Find where the given text appears and provide that cell's center as [X, Y] coordinate. 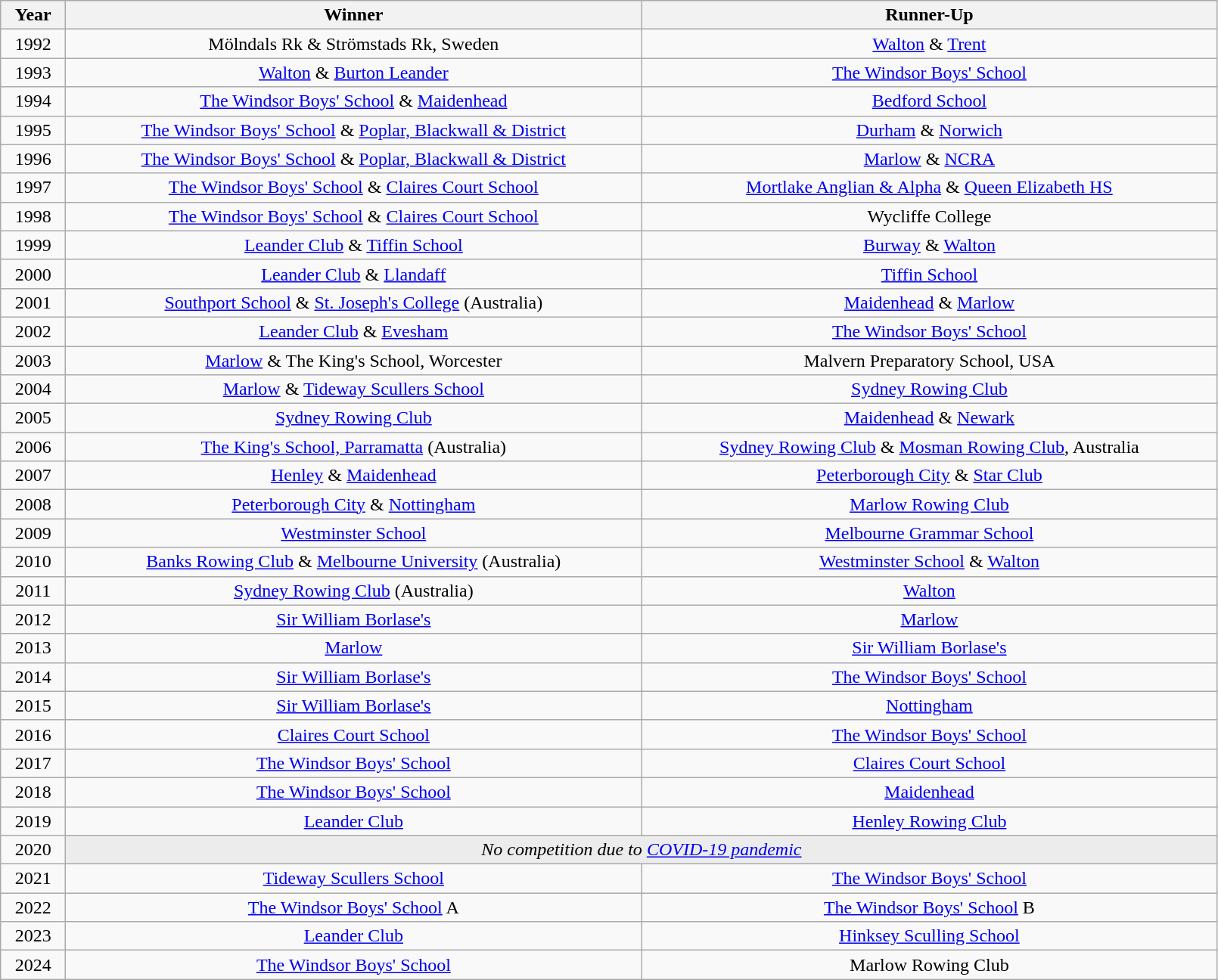
Year [33, 15]
2007 [33, 476]
Leander Club & Llandaff [354, 274]
1996 [33, 159]
Southport School & St. Joseph's College (Australia) [354, 302]
2016 [33, 734]
2009 [33, 533]
The Windsor Boys' School & Maidenhead [354, 101]
Henley & Maidenhead [354, 476]
Walton [929, 591]
Mölndals Rk & Strömstads Rk, Sweden [354, 44]
1999 [33, 245]
Runner-Up [929, 15]
Winner [354, 15]
2023 [33, 936]
2005 [33, 418]
Bedford School [929, 101]
Maidenhead [929, 792]
2017 [33, 763]
2004 [33, 389]
Marlow & The King's School, Worcester [354, 361]
2002 [33, 331]
Mortlake Anglian & Alpha & Queen Elizabeth HS [929, 188]
Hinksey Sculling School [929, 936]
Tiffin School [929, 274]
Nottingham [929, 706]
2022 [33, 907]
2021 [33, 879]
Henley Rowing Club [929, 820]
2020 [33, 850]
Tideway Scullers School [354, 879]
1994 [33, 101]
The Windsor Boys' School A [354, 907]
Peterborough City & Star Club [929, 476]
Leander Club & Evesham [354, 331]
Marlow & NCRA [929, 159]
Westminster School [354, 533]
2013 [33, 648]
Durham & Norwich [929, 130]
2018 [33, 792]
1992 [33, 44]
The King's School, Parramatta (Australia) [354, 447]
2012 [33, 619]
Maidenhead & Newark [929, 418]
Sydney Rowing Club (Australia) [354, 591]
1993 [33, 73]
Maidenhead & Marlow [929, 302]
2010 [33, 562]
Walton & Trent [929, 44]
The Windsor Boys' School B [929, 907]
2019 [33, 820]
2001 [33, 302]
Melbourne Grammar School [929, 533]
2008 [33, 504]
2006 [33, 447]
Wycliffe College [929, 216]
2015 [33, 706]
1995 [33, 130]
2024 [33, 965]
2014 [33, 677]
Malvern Preparatory School, USA [929, 361]
No competition due to COVID-19 pandemic [642, 850]
Sydney Rowing Club & Mosman Rowing Club, Australia [929, 447]
Walton & Burton Leander [354, 73]
2011 [33, 591]
2003 [33, 361]
Burway & Walton [929, 245]
Leander Club & Tiffin School [354, 245]
Westminster School & Walton [929, 562]
1998 [33, 216]
1997 [33, 188]
2000 [33, 274]
Banks Rowing Club & Melbourne University (Australia) [354, 562]
Peterborough City & Nottingham [354, 504]
Marlow & Tideway Scullers School [354, 389]
